Capture the cell that displays the provided text and extract its (X, Y) central coordinate. 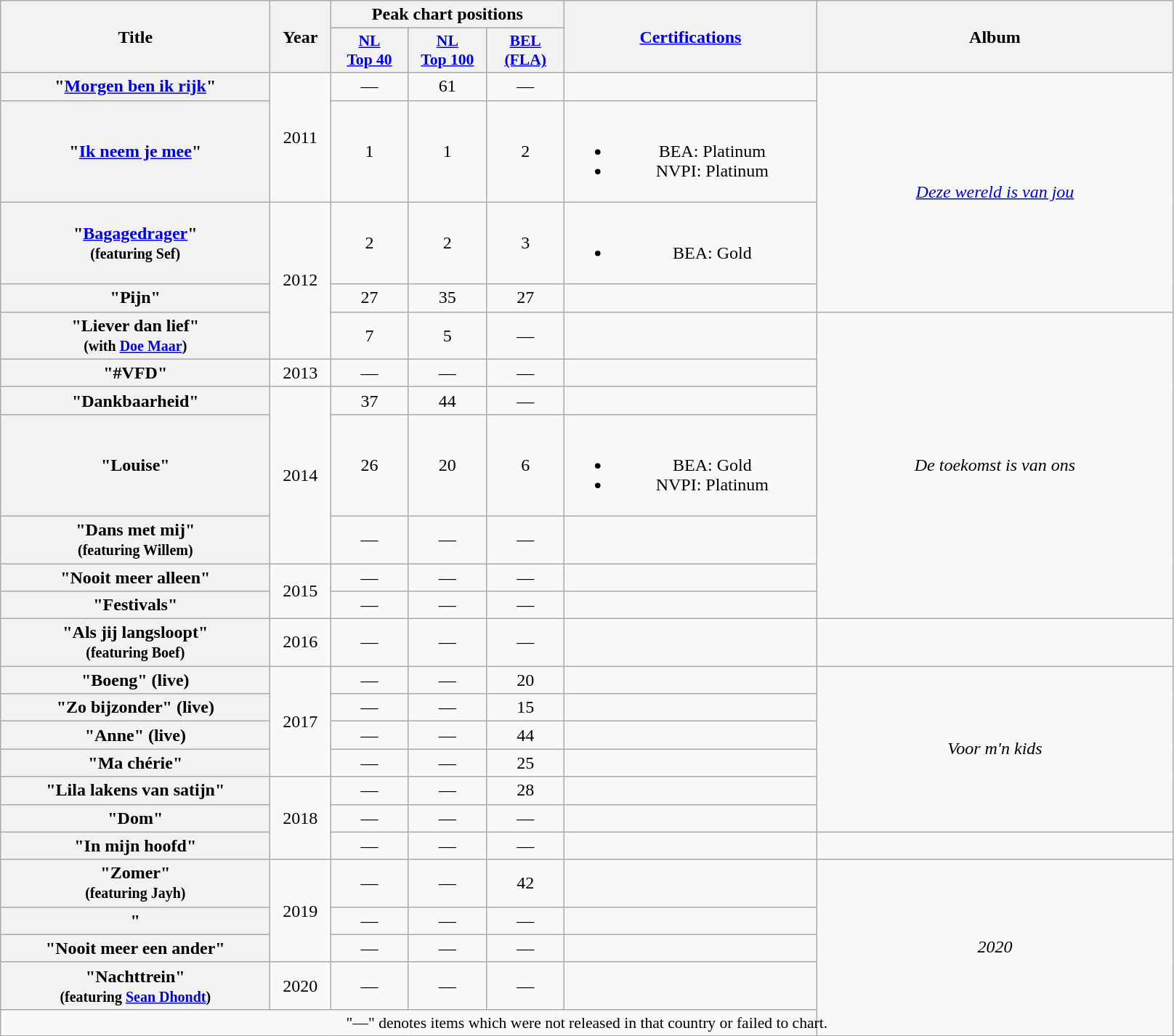
"Ma chérie" (135, 763)
"Dom" (135, 818)
"Nooit meer alleen" (135, 578)
2018 (301, 818)
Album (995, 36)
2019 (301, 911)
35 (448, 298)
15 (526, 708)
61 (448, 86)
37 (369, 400)
2013 (301, 373)
NLTop 100 (448, 51)
2017 (301, 721)
"Festivals" (135, 605)
7 (369, 336)
Voor m'n kids (995, 749)
6 (526, 465)
2011 (301, 137)
NLTop 40 (369, 51)
25 (526, 763)
"Zomer"(featuring Jayh) (135, 883)
BEL(FLA) (526, 51)
Title (135, 36)
Deze wereld is van jou (995, 192)
"#VFD" (135, 373)
Year (301, 36)
"Ik neem je mee" (135, 151)
26 (369, 465)
"Dankbaarheid" (135, 400)
Peak chart positions (448, 15)
"—" denotes items which were not released in that country or failed to chart. (587, 1022)
"Pijn" (135, 298)
28 (526, 790)
3 (526, 243)
Certifications (690, 36)
2014 (301, 475)
"Boeng" (live) (135, 680)
"Anne" (live) (135, 735)
"Louise" (135, 465)
"Als jij langsloopt"(featuring Boef) (135, 642)
"Lila lakens van satijn" (135, 790)
"In mijn hoofd" (135, 846)
BEA: Gold (690, 243)
"Bagagedrager"(featuring Sef) (135, 243)
2016 (301, 642)
De toekomst is van ons (995, 465)
BEA: GoldNVPI: Platinum (690, 465)
BEA: PlatinumNVPI: Platinum (690, 151)
5 (448, 336)
" (135, 920)
"Liever dan lief"(with Doe Maar) (135, 336)
"Nachttrein"(featuring Sean Dhondt) (135, 985)
"Dans met mij"(featuring Willem) (135, 539)
"Nooit meer een ander" (135, 948)
2012 (301, 280)
"Morgen ben ik rijk" (135, 86)
42 (526, 883)
"Zo bijzonder" (live) (135, 708)
2015 (301, 591)
